For the text-containing cell, return its midpoint in [X, Y] coordinate format. 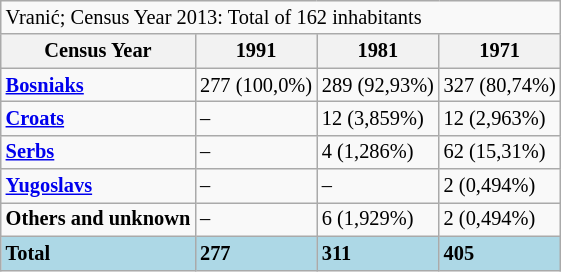
Bosniaks [98, 85]
1991 [256, 51]
277 (100,0%) [256, 85]
Serbs [98, 152]
Yugoslavs [98, 186]
Census Year [98, 51]
4 (1,286%) [378, 152]
327 (80,74%) [500, 85]
289 (92,93%) [378, 85]
12 (3,859%) [378, 118]
1971 [500, 51]
Croats [98, 118]
1981 [378, 51]
Others and unknown [98, 219]
311 [378, 253]
Vranić; Census Year 2013: Total of 162 inhabitants [281, 17]
405 [500, 253]
6 (1,929%) [378, 219]
277 [256, 253]
12 (2,963%) [500, 118]
62 (15,31%) [500, 152]
Total [98, 253]
